Scan for the cell matching the given text and deliver its [x, y] coordinate at center. 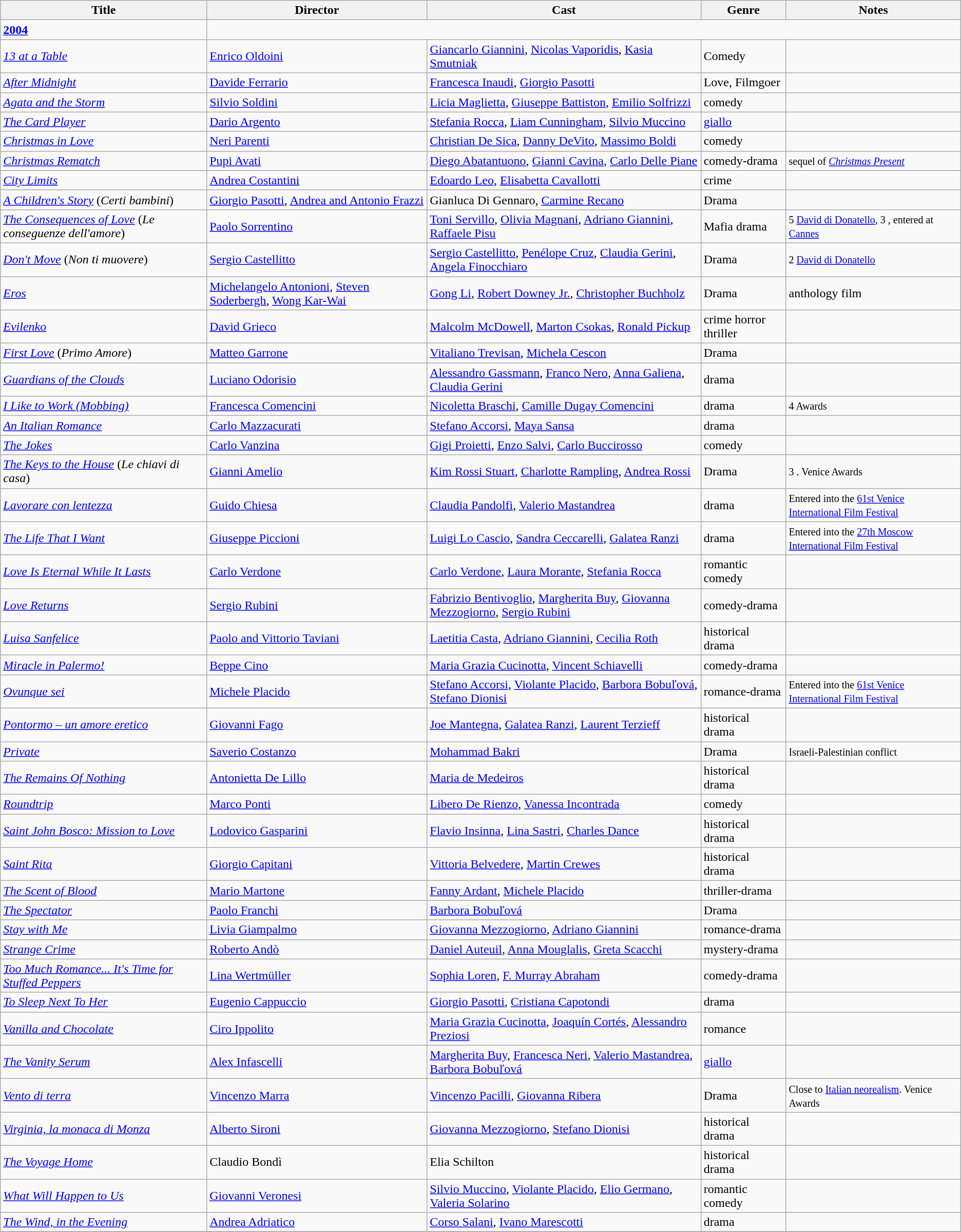
Stefano Accorsi, Violante Placido, Barbora Bobuľová, Stefano Dionisi [564, 691]
An Italian Romance [104, 426]
Sophia Loren, F. Murray Abraham [564, 975]
Giuseppe Piccioni [317, 538]
Margherita Buy, Francesca Neri, Valerio Mastandrea, Barbora Bobuľová [564, 1062]
Paolo Sorrentino [317, 226]
Lavorare con lentezza [104, 505]
Sergio Castellitto, Penélope Cruz, Claudia Gerini, Angela Finocchiaro [564, 260]
Love Is Eternal While It Lasts [104, 572]
Elia Schilton [564, 1162]
Livia Giampalmo [317, 930]
Andrea Costantini [317, 180]
Gianluca Di Gennaro, Carmine Recano [564, 200]
Fanny Ardant, Michele Placido [564, 891]
City Limits [104, 180]
Toni Servillo, Olivia Magnani, Adriano Giannini, Raffaele Pisu [564, 226]
Fabrizio Bentivoglio, Margherita Buy, Giovanna Mezzogiorno, Sergio Rubini [564, 605]
Too Much Romance... It's Time for Stuffed Peppers [104, 975]
Vincenzo Marra [317, 1095]
Saverio Costanzo [317, 751]
Sergio Rubini [317, 605]
Roberto Andò [317, 949]
Lina Wertmüller [317, 975]
Flavio Insinna, Lina Sastri, Charles Dance [564, 831]
Silvio Soldini [317, 102]
thriller-drama [743, 891]
Andrea Adriatico [317, 1222]
Stefania Rocca, Liam Cunningham, Silvio Muccino [564, 122]
Carlo Verdone, Laura Morante, Stefania Rocca [564, 572]
Ciro Ippolito [317, 1029]
Alex Infascelli [317, 1062]
Paolo Franchi [317, 910]
Carlo Mazzacurati [317, 426]
Luisa Sanfelice [104, 639]
Kim Rossi Stuart, Charlotte Rampling, Andrea Rossi [564, 471]
Notes [873, 10]
Love, Filmgoer [743, 83]
David Grieco [317, 326]
Matteo Garrone [317, 353]
Davide Ferrario [317, 83]
romance [743, 1029]
Licia Maglietta, Giuseppe Battiston, Emilio Solfrizzi [564, 102]
The Remains Of Nothing [104, 778]
First Love (Primo Amore) [104, 353]
Pontormo – un amore eretico [104, 725]
sequel of Christmas Present [873, 161]
Gianni Amelio [317, 471]
Ovunque sei [104, 691]
5 David di Donatello, 3 , entered at Cannes [873, 226]
Mohammad Bakri [564, 751]
Stay with Me [104, 930]
Close to Italian neorealism. Venice Awards [873, 1095]
Corso Salani, Ivano Marescotti [564, 1222]
crime horror thriller [743, 326]
Libero De Rienzo, Vanessa Incontrada [564, 804]
Gong Li, Robert Downey Jr., Christopher Buchholz [564, 293]
The Vanity Serum [104, 1062]
crime [743, 180]
Eros [104, 293]
Love Returns [104, 605]
Alessandro Gassmann, Franco Nero, Anna Galiena, Claudia Gerini [564, 380]
Roundtrip [104, 804]
Maria de Medeiros [564, 778]
Claudio Bondì [317, 1162]
What Will Happen to Us [104, 1195]
Sergio Castellitto [317, 260]
Laetitia Casta, Adriano Giannini, Cecilia Roth [564, 639]
Mafia drama [743, 226]
Giovanna Mezzogiorno, Stefano Dionisi [564, 1128]
Luigi Lo Cascio, Sandra Ceccarelli, Galatea Ranzi [564, 538]
Paolo and Vittorio Taviani [317, 639]
Silvio Muccino, Violante Placido, Elio Germano, Valeria Solarino [564, 1195]
Claudia Pandolfi, Valerio Mastandrea [564, 505]
13 at a Table [104, 56]
Gigi Proietti, Enzo Salvi, Carlo Buccirosso [564, 445]
Neri Parenti [317, 141]
The Scent of Blood [104, 891]
Giorgio Capitani [317, 864]
Guido Chiesa [317, 505]
To Sleep Next To Her [104, 1002]
Title [104, 10]
Luciano Odorisio [317, 380]
Diego Abatantuono, Gianni Cavina, Carlo Delle Piane [564, 161]
Malcolm McDowell, Marton Csokas, Ronald Pickup [564, 326]
Francesca Inaudi, Giorgio Pasotti [564, 83]
The Card Player [104, 122]
Evilenko [104, 326]
Agata and the Storm [104, 102]
The Life That I Want [104, 538]
Director [317, 10]
Beppe Cino [317, 665]
Israeli-Palestinian conflict [873, 751]
Eugenio Cappuccio [317, 1002]
Saint John Bosco: Mission to Love [104, 831]
Saint Rita [104, 864]
Francesca Comencini [317, 406]
Carlo Verdone [317, 572]
The Voyage Home [104, 1162]
Mario Martone [317, 891]
The Consequences of Love (Le conseguenze dell'amore) [104, 226]
Guardians of the Clouds [104, 380]
The Jokes [104, 445]
Christmas Rematch [104, 161]
Vincenzo Pacilli, Giovanna Ribera [564, 1095]
Christian De Sica, Danny DeVito, Massimo Boldi [564, 141]
Private [104, 751]
4 Awards [873, 406]
Giovanna Mezzogiorno, Adriano Giannini [564, 930]
After Midnight [104, 83]
mystery-drama [743, 949]
Stefano Accorsi, Maya Sansa [564, 426]
Giovanni Fago [317, 725]
The Keys to the House (Le chiavi di casa) [104, 471]
Giancarlo Giannini, Nicolas Vaporidis, Kasia Smutniak [564, 56]
Giorgio Pasotti, Andrea and Antonio Frazzi [317, 200]
Marco Ponti [317, 804]
Vento di terra [104, 1095]
The Spectator [104, 910]
Antonietta De Lillo [317, 778]
2 David di Donatello [873, 260]
Giorgio Pasotti, Cristiana Capotondi [564, 1002]
Maria Grazia Cucinotta, Vincent Schiavelli [564, 665]
Vitaliano Trevisan, Michela Cescon [564, 353]
Barbora Bobuľová [564, 910]
Christmas in Love [104, 141]
Pupi Avati [317, 161]
Joe Mantegna, Galatea Ranzi, Laurent Terzieff [564, 725]
Lodovico Gasparini [317, 831]
Nicoletta Braschi, Camille Dugay Comencini [564, 406]
Enrico Oldoini [317, 56]
Don't Move (Non ti muovere) [104, 260]
Michelangelo Antonioni, Steven Soderbergh, Wong Kar-Wai [317, 293]
Miracle in Palermo! [104, 665]
Genre [743, 10]
Vittoria Belvedere, Martin Crewes [564, 864]
anthology film [873, 293]
Maria Grazia Cucinotta, Joaquín Cortés, Alessandro Preziosi [564, 1029]
Michele Placido [317, 691]
Entered into the 27th Moscow International Film Festival [873, 538]
Alberto Sironi [317, 1128]
Strange Crime [104, 949]
The Wind, in the Evening [104, 1222]
3 . Venice Awards [873, 471]
Comedy [743, 56]
Virginia, la monaca di Monza [104, 1128]
Vanilla and Chocolate [104, 1029]
A Children's Story (Certi bambini) [104, 200]
Dario Argento [317, 122]
2004 [104, 30]
Cast [564, 10]
Giovanni Veronesi [317, 1195]
Daniel Auteuil, Anna Mouglalis, Greta Scacchi [564, 949]
Edoardo Leo, Elisabetta Cavallotti [564, 180]
I Like to Work (Mobbing) [104, 406]
Carlo Vanzina [317, 445]
